Return the [x, y] coordinate for the center point of the cell that contains the specified text.  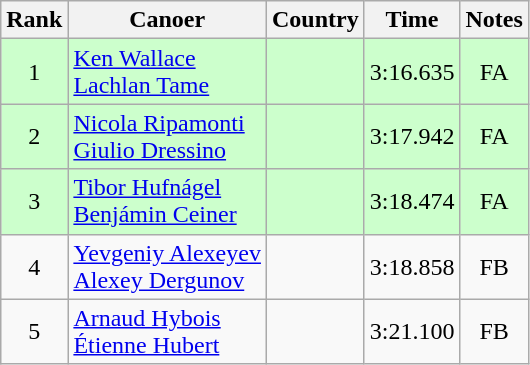
Nicola RipamontiGiulio Dressino [168, 136]
3:17.942 [412, 136]
Arnaud HyboisÉtienne Hubert [168, 332]
Rank [34, 20]
Notes [494, 20]
Tibor HufnágelBenjámin Ceiner [168, 202]
5 [34, 332]
Country [315, 20]
Time [412, 20]
Canoer [168, 20]
3:18.474 [412, 202]
1 [34, 72]
3:21.100 [412, 332]
3:16.635 [412, 72]
2 [34, 136]
Yevgeniy AlexeyevAlexey Dergunov [168, 266]
Ken WallaceLachlan Tame [168, 72]
3:18.858 [412, 266]
3 [34, 202]
4 [34, 266]
